Identify which cell holds the provided text, then report its [x, y] central coordinate. 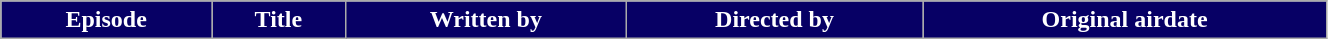
Original airdate [1125, 20]
Directed by [774, 20]
Written by [486, 20]
Episode [106, 20]
Title [279, 20]
